Provide the (x, y) coordinate of the cell's center where the given text is located.  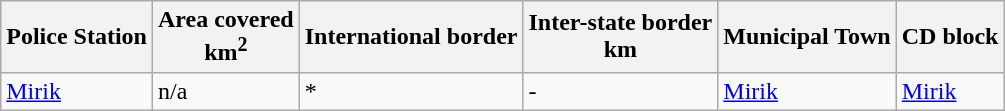
Police Station (77, 37)
n/a (226, 91)
Municipal Town (807, 37)
* (411, 91)
- (620, 91)
International border (411, 37)
CD block (950, 37)
Area coveredkm2 (226, 37)
Inter-state borderkm (620, 37)
